From the cell containing the given text, extract its center point as [x, y] coordinate. 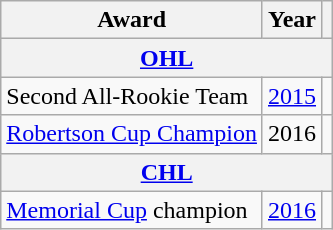
2015 [292, 96]
Award [132, 20]
Robertson Cup Champion [132, 134]
Memorial Cup champion [132, 210]
OHL [167, 58]
Second All-Rookie Team [132, 96]
Year [292, 20]
CHL [167, 172]
